Identify which cell holds the provided text, then report its (x, y) central coordinate. 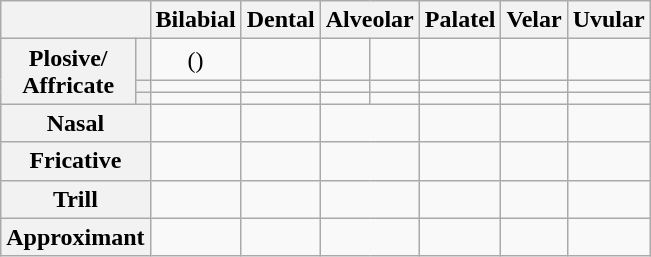
Plosive/Affricate (68, 72)
Alveolar (370, 20)
Dental (280, 20)
Velar (534, 20)
Nasal (76, 123)
Trill (76, 199)
() (196, 60)
Palatel (460, 20)
Fricative (76, 161)
Approximant (76, 237)
Bilabial (196, 20)
Uvular (608, 20)
